Pinpoint the cell where the given text exists, returning its (X, Y) midpoint coordinate. 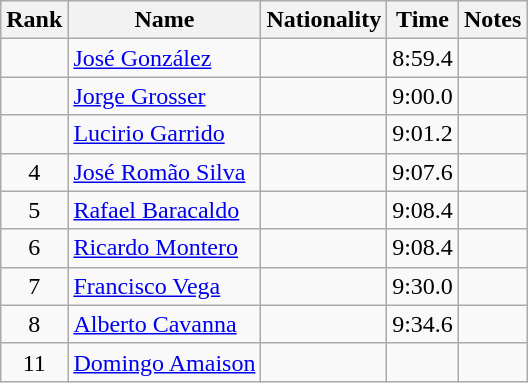
8 (34, 324)
José González (164, 58)
9:01.2 (423, 134)
9:30.0 (423, 286)
9:07.6 (423, 172)
Alberto Cavanna (164, 324)
7 (34, 286)
Notes (492, 20)
Rafael Baracaldo (164, 210)
Rank (34, 20)
Lucirio Garrido (164, 134)
4 (34, 172)
Time (423, 20)
Ricardo Montero (164, 248)
Francisco Vega (164, 286)
Nationality (324, 20)
9:34.6 (423, 324)
9:00.0 (423, 96)
8:59.4 (423, 58)
Jorge Grosser (164, 96)
6 (34, 248)
José Romão Silva (164, 172)
Name (164, 20)
5 (34, 210)
11 (34, 362)
Domingo Amaison (164, 362)
